Provide the [X, Y] coordinate of the cell's center where the given text is located.  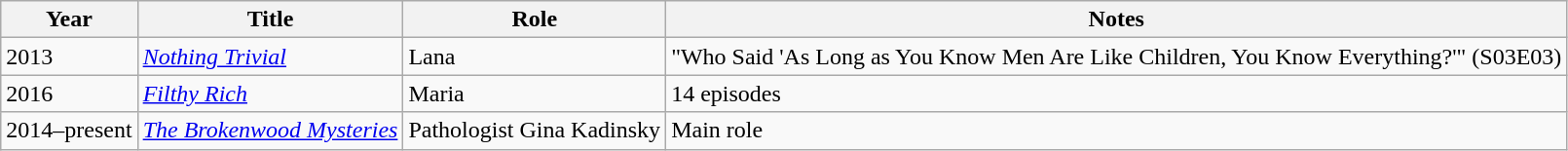
"Who Said 'As Long as You Know Men Are Like Children, You Know Everything?'" (S03E03) [1116, 57]
2016 [69, 94]
Year [69, 19]
The Brokenwood Mysteries [271, 131]
Maria [535, 94]
Nothing Trivial [271, 57]
Notes [1116, 19]
14 episodes [1116, 94]
Role [535, 19]
Pathologist Gina Kadinsky [535, 131]
2014–present [69, 131]
2013 [69, 57]
Main role [1116, 131]
Filthy Rich [271, 94]
Lana [535, 57]
Title [271, 19]
